Return [X, Y] of the center of cell containing provided text 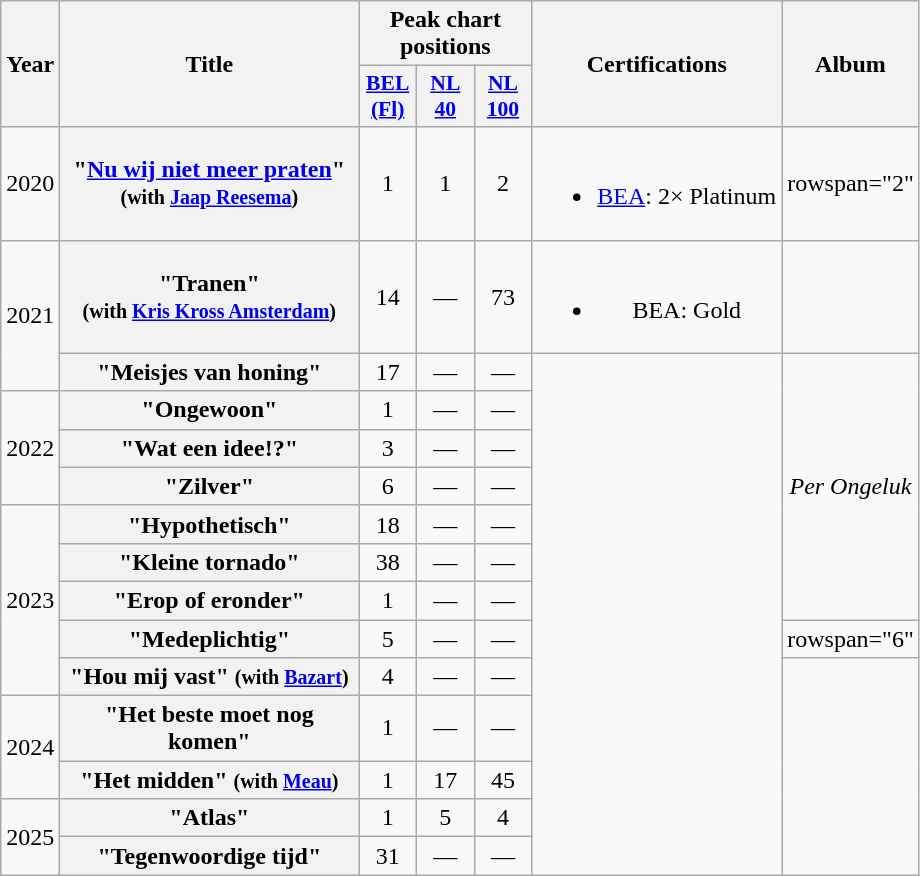
Per Ongeluk [851, 486]
"Het beste moet nog komen" [210, 728]
"Tranen" (with Kris Kross Amsterdam) [210, 296]
73 [503, 296]
"Ongewoon" [210, 410]
"Hou mij vast" (with Bazart) [210, 677]
3 [388, 448]
"Hypothetisch" [210, 524]
rowspan="2" [851, 184]
2025 [30, 837]
45 [503, 780]
Peak chart positions [446, 34]
2020 [30, 184]
BEL (Fl) [388, 96]
"Wat een idee!?" [210, 448]
"Erop of eronder" [210, 600]
Title [210, 64]
2 [503, 184]
"Tegenwoordige tijd" [210, 856]
"Kleine tornado" [210, 562]
Year [30, 64]
18 [388, 524]
"Het midden" (with Meau) [210, 780]
2022 [30, 448]
"Meisjes van honing" [210, 372]
"Zilver" [210, 486]
14 [388, 296]
"Atlas" [210, 818]
"Medeplichtig" [210, 639]
rowspan="6" [851, 639]
2023 [30, 600]
31 [388, 856]
BEA: 2× Platinum [657, 184]
2024 [30, 748]
BEA: Gold [657, 296]
Album [851, 64]
38 [388, 562]
2021 [30, 316]
NL100 [503, 96]
6 [388, 486]
NL40 [446, 96]
"Nu wij niet meer praten" (with Jaap Reesema) [210, 184]
Certifications [657, 64]
